Locate the cell with the specified text and output its [X, Y] center coordinate. 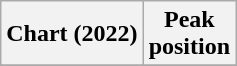
Peakposition [189, 34]
Chart (2022) [72, 34]
